Identify which cell holds the provided text, then report its [X, Y] central coordinate. 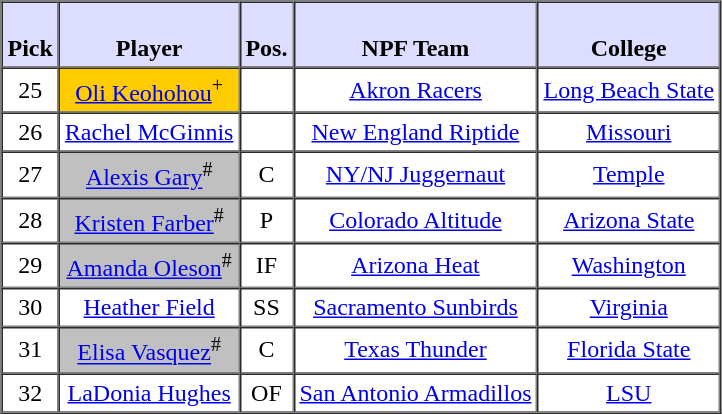
Long Beach State [628, 90]
Pick [30, 35]
NY/NJ Juggernaut [415, 174]
Florida State [628, 350]
Arizona Heat [415, 266]
Oli Keohohou+ [150, 90]
31 [30, 350]
27 [30, 174]
IF [266, 266]
Kristen Farber# [150, 220]
NPF Team [415, 35]
30 [30, 308]
Sacramento Sunbirds [415, 308]
28 [30, 220]
Arizona State [628, 220]
29 [30, 266]
25 [30, 90]
P [266, 220]
Virginia [628, 308]
Texas Thunder [415, 350]
Alexis Gary# [150, 174]
College [628, 35]
32 [30, 392]
Temple [628, 174]
Colorado Altitude [415, 220]
Washington [628, 266]
Amanda Oleson# [150, 266]
Elisa Vasquez# [150, 350]
New England Riptide [415, 132]
LaDonia Hughes [150, 392]
Missouri [628, 132]
26 [30, 132]
SS [266, 308]
Player [150, 35]
LSU [628, 392]
OF [266, 392]
Akron Racers [415, 90]
Pos. [266, 35]
San Antonio Armadillos [415, 392]
Heather Field [150, 308]
Rachel McGinnis [150, 132]
